Capture the cell that displays the provided text and extract its (x, y) central coordinate. 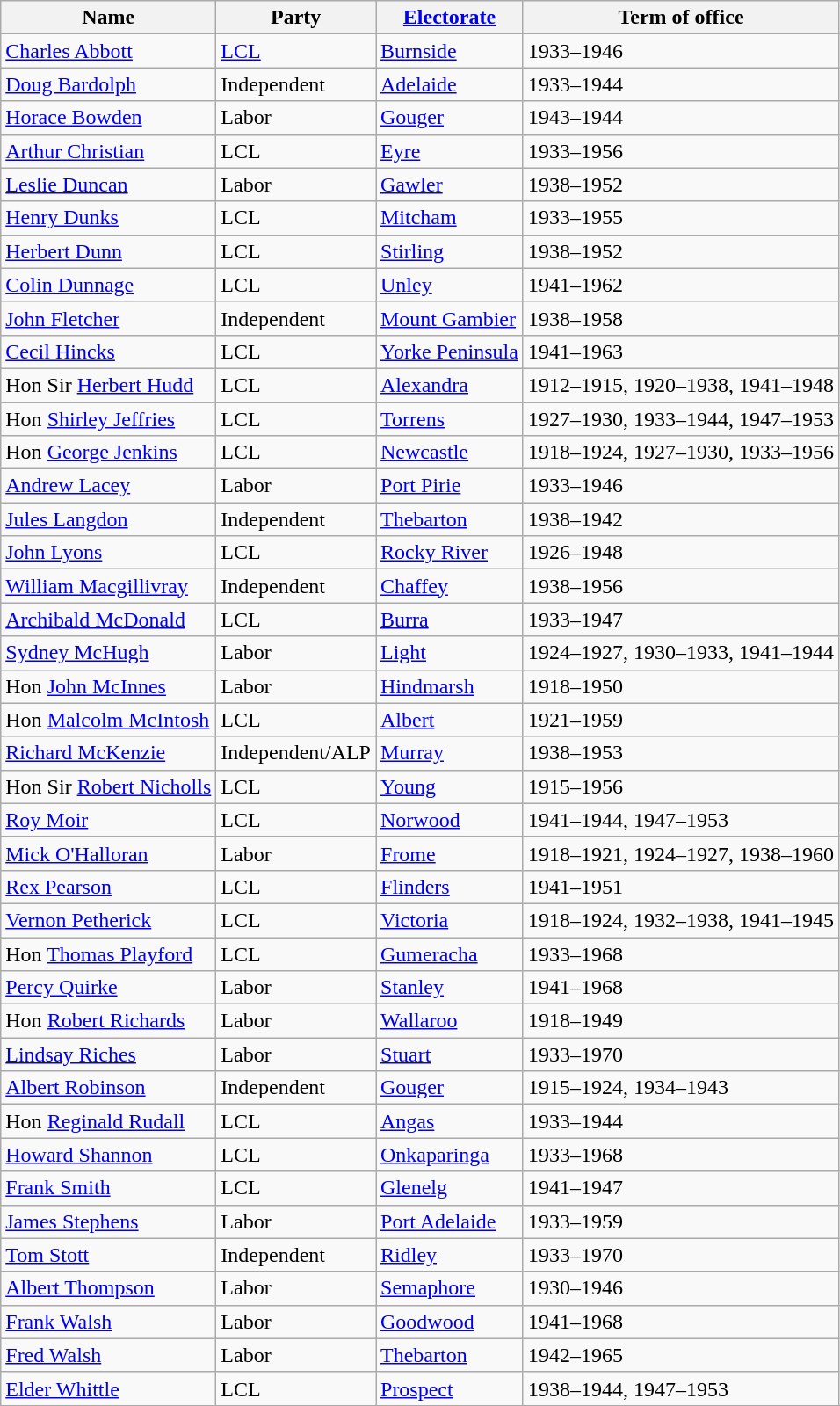
Light (450, 653)
Chaffey (450, 586)
Hon Robert Richards (109, 1021)
Albert (450, 720)
1938–1956 (680, 586)
Frome (450, 853)
1918–1924, 1932–1938, 1941–1945 (680, 920)
Colin Dunnage (109, 285)
Gawler (450, 185)
1918–1921, 1924–1927, 1938–1960 (680, 853)
1918–1950 (680, 686)
Hon Thomas Playford (109, 953)
Alexandra (450, 385)
Onkaparinga (450, 1155)
Electorate (450, 18)
Murray (450, 753)
Young (450, 786)
Stirling (450, 251)
Hon George Jenkins (109, 453)
Rocky River (450, 553)
Term of office (680, 18)
1927–1930, 1933–1944, 1947–1953 (680, 419)
1938–1953 (680, 753)
Name (109, 18)
Mount Gambier (450, 318)
Burra (450, 620)
1941–1951 (680, 887)
Lindsay Riches (109, 1054)
Unley (450, 285)
1941–1962 (680, 285)
Hon Malcolm McIntosh (109, 720)
1933–1959 (680, 1221)
1915–1956 (680, 786)
1933–1955 (680, 218)
1942–1965 (680, 1355)
Doug Bardolph (109, 84)
Rex Pearson (109, 887)
Newcastle (450, 453)
Hon John McInnes (109, 686)
Yorke Peninsula (450, 351)
Mitcham (450, 218)
1933–1947 (680, 620)
Norwood (450, 820)
Horace Bowden (109, 118)
Arthur Christian (109, 151)
Vernon Petherick (109, 920)
Albert Thompson (109, 1288)
Elder Whittle (109, 1388)
1941–1963 (680, 351)
Herbert Dunn (109, 251)
Port Adelaide (450, 1221)
Gumeracha (450, 953)
Richard McKenzie (109, 753)
1933–1956 (680, 151)
Stuart (450, 1054)
1926–1948 (680, 553)
Hon Shirley Jeffries (109, 419)
Party (296, 18)
Roy Moir (109, 820)
Hon Sir Herbert Hudd (109, 385)
1938–1942 (680, 519)
James Stephens (109, 1221)
1941–1947 (680, 1188)
1930–1946 (680, 1288)
Fred Walsh (109, 1355)
Semaphore (450, 1288)
1943–1944 (680, 118)
Percy Quirke (109, 988)
Jules Langdon (109, 519)
Hon Reginald Rudall (109, 1121)
Angas (450, 1121)
Goodwood (450, 1322)
1912–1915, 1920–1938, 1941–1948 (680, 385)
1938–1944, 1947–1953 (680, 1388)
Prospect (450, 1388)
Wallaroo (450, 1021)
Independent/ALP (296, 753)
1918–1924, 1927–1930, 1933–1956 (680, 453)
Burnside (450, 51)
Port Pirie (450, 486)
Archibald McDonald (109, 620)
William Macgillivray (109, 586)
Frank Walsh (109, 1322)
Sydney McHugh (109, 653)
Howard Shannon (109, 1155)
Mick O'Halloran (109, 853)
Henry Dunks (109, 218)
1941–1944, 1947–1953 (680, 820)
Tom Stott (109, 1255)
Frank Smith (109, 1188)
Hon Sir Robert Nicholls (109, 786)
Andrew Lacey (109, 486)
Ridley (450, 1255)
1915–1924, 1934–1943 (680, 1088)
Flinders (450, 887)
Eyre (450, 151)
Stanley (450, 988)
Albert Robinson (109, 1088)
Victoria (450, 920)
Cecil Hincks (109, 351)
Adelaide (450, 84)
Torrens (450, 419)
John Fletcher (109, 318)
1924–1927, 1930–1933, 1941–1944 (680, 653)
1918–1949 (680, 1021)
Charles Abbott (109, 51)
Glenelg (450, 1188)
Leslie Duncan (109, 185)
John Lyons (109, 553)
1938–1958 (680, 318)
Hindmarsh (450, 686)
1921–1959 (680, 720)
